Identify which cell holds the provided text, then report its (x, y) central coordinate. 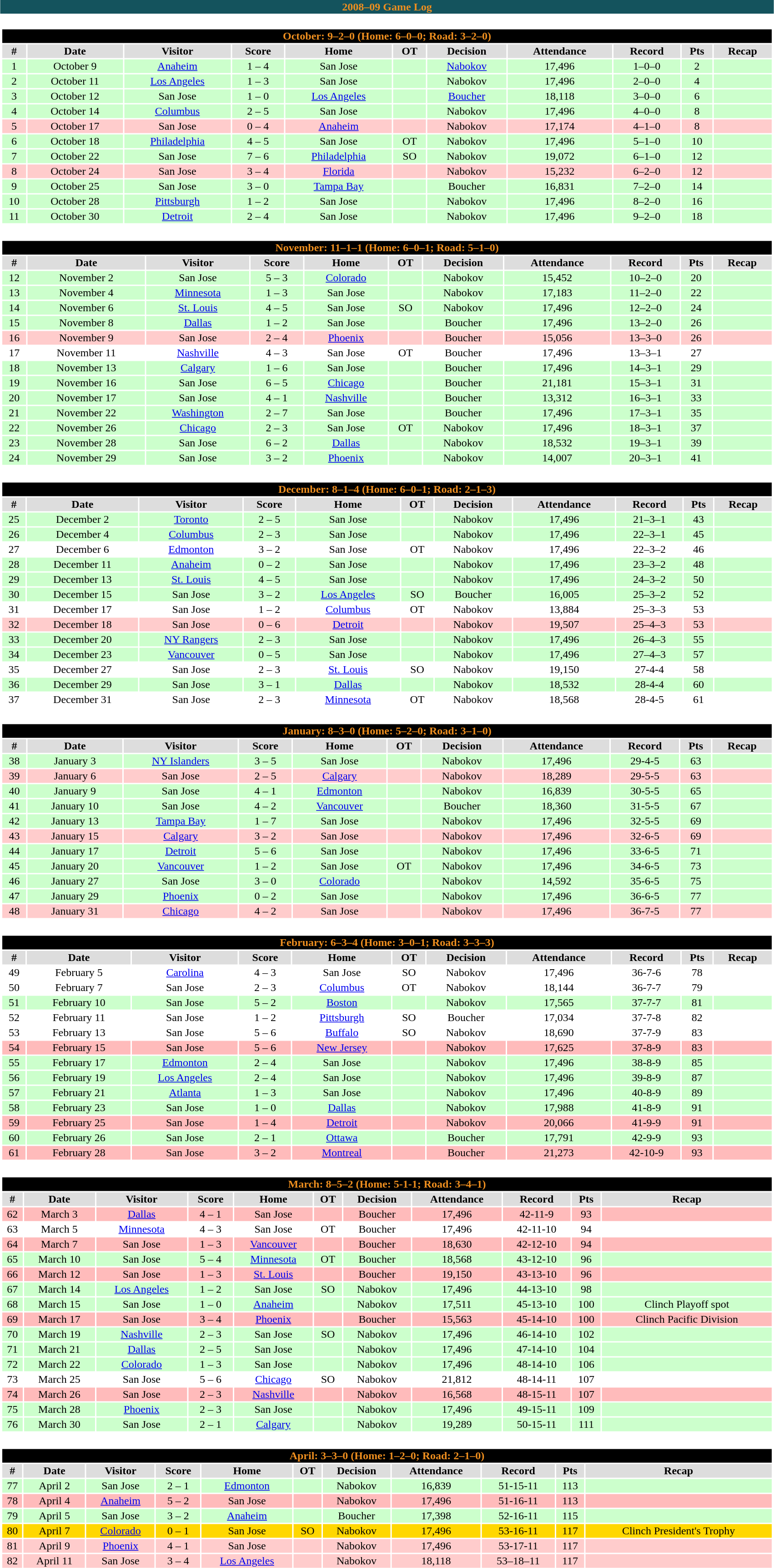
41-9-9 (646, 1123)
53-17-11 (518, 1546)
104 (586, 1349)
January: 8–3–0 (Home: 5–2–0; Road: 3–1–0) (387, 731)
15,452 (557, 278)
30 (14, 595)
October 28 (75, 202)
November 2 (86, 278)
5 (14, 126)
15 (14, 323)
October 14 (75, 111)
13 (14, 293)
7 (14, 156)
Toronto (191, 519)
NY Rangers (191, 639)
March 7 (59, 1244)
December 13 (83, 579)
5 – 3 (276, 278)
38-8-9 (646, 1062)
March 10 (59, 1259)
March 3 (59, 1214)
October 11 (75, 81)
42-9-9 (646, 1138)
November 8 (86, 323)
5 – 4 (211, 1259)
18,144 (558, 988)
November 17 (86, 398)
November 13 (86, 368)
28-4-4 (649, 685)
Ottawa (342, 1138)
70 (12, 1335)
15,563 (457, 1319)
28-4-5 (649, 699)
42-11-10 (537, 1229)
11 (14, 216)
March 12 (59, 1275)
November 9 (86, 338)
20,066 (558, 1123)
51-16-11 (518, 1501)
5–1–0 (647, 142)
37-7-7 (646, 1002)
1 (14, 66)
December 29 (83, 685)
18,630 (457, 1244)
0 – 4 (258, 126)
42-12-10 (537, 1244)
8–2–0 (647, 202)
59 (14, 1123)
3 (14, 96)
13,312 (557, 398)
46-14-10 (537, 1335)
32 (14, 625)
36-7-5 (645, 911)
February 10 (79, 1002)
40 (14, 791)
42-10-9 (646, 1153)
November 28 (86, 443)
32-6-5 (645, 836)
Boston (342, 1002)
25–3–2 (649, 595)
Clinch Playoff spot (687, 1305)
19,289 (457, 1425)
16,005 (564, 595)
April: 3–3–0 (Home: 1–2–0; Road: 2–1–0) (387, 1456)
October 18 (75, 142)
45-13-10 (537, 1305)
31-5-5 (645, 806)
10–2–0 (645, 278)
Clinch Pacific Division (687, 1319)
32-5-5 (645, 821)
March 19 (59, 1335)
39-8-9 (646, 1078)
51-15-11 (518, 1486)
March 5 (59, 1229)
1 – 7 (265, 821)
February 25 (79, 1123)
36-6-5 (645, 896)
36-7-7 (646, 988)
16,831 (559, 186)
7 – 6 (258, 156)
16–3–1 (645, 398)
6–2–0 (647, 172)
17,988 (558, 1108)
17–3–1 (645, 413)
March 28 (59, 1409)
3–0–0 (647, 96)
0 – 5 (270, 655)
3 – 1 (270, 685)
February: 6–3–4 (Home: 3–0–1; Road: 3–3–3) (387, 942)
21 (14, 413)
20–3–1 (645, 458)
37-8-9 (646, 1048)
December 15 (83, 595)
December 23 (83, 655)
January 29 (75, 896)
6–1–0 (647, 156)
40-8-9 (646, 1093)
November 16 (86, 383)
21–3–1 (649, 519)
26–4–3 (649, 639)
27–4–3 (649, 655)
December 18 (83, 625)
54 (14, 1048)
December 31 (83, 699)
November 29 (86, 458)
January 13 (75, 821)
17,565 (558, 1002)
October 22 (75, 156)
37-7-8 (646, 1018)
October 24 (75, 172)
87 (698, 1078)
36-7-6 (646, 972)
30-5-5 (645, 791)
November 4 (86, 293)
New Jersey (342, 1048)
76 (12, 1425)
January 9 (75, 791)
Montreal (342, 1153)
25–4–3 (649, 625)
February 23 (79, 1108)
11–2–0 (645, 293)
9 (14, 186)
January 6 (75, 776)
33-6-5 (645, 851)
January 17 (75, 851)
October 9 (75, 66)
January 27 (75, 881)
March 14 (59, 1289)
22–3–1 (649, 535)
March 17 (59, 1319)
15,232 (559, 172)
21,273 (558, 1153)
November 6 (86, 308)
March 30 (59, 1425)
April 4 (55, 1501)
December 11 (83, 565)
49-15-11 (537, 1409)
19 (14, 383)
53-16-11 (518, 1531)
28 (14, 565)
16,568 (457, 1395)
December 2 (83, 519)
18,690 (558, 1032)
4–1–0 (647, 126)
January 20 (75, 866)
13–3–1 (645, 353)
29-5-5 (645, 776)
February 7 (79, 988)
February 17 (79, 1062)
17 (14, 353)
February 5 (79, 972)
49 (14, 972)
52-16-11 (518, 1516)
53–18–11 (518, 1561)
December 27 (83, 669)
15–3–1 (645, 383)
23 (14, 443)
38 (14, 761)
44 (14, 851)
25–3–3 (649, 609)
October 25 (75, 186)
47-14-10 (537, 1349)
102 (586, 1335)
February 13 (79, 1032)
106 (586, 1365)
April 2 (55, 1486)
April 5 (55, 1516)
23–3–2 (649, 565)
14,007 (557, 458)
48-14-11 (537, 1379)
68 (12, 1305)
51 (14, 1002)
43-13-10 (537, 1275)
4–0–0 (647, 111)
22–3–2 (649, 549)
111 (586, 1425)
17,174 (559, 126)
February 15 (79, 1048)
13–2–0 (645, 323)
February 28 (79, 1153)
November: 11–1–1 (Home: 6–0–1; Road: 5–1–0) (387, 248)
44-13-10 (537, 1289)
November 26 (86, 428)
48-14-10 (537, 1365)
64 (12, 1244)
January 15 (75, 836)
19,072 (559, 156)
2008–09 Game Log (387, 7)
19–3–1 (645, 443)
17,625 (558, 1048)
42 (14, 821)
0 – 6 (270, 625)
37-7-9 (646, 1032)
March: 8–5–2 (Home: 5-1-1; Road: 3–4–1) (387, 1184)
April 11 (55, 1561)
45-14-10 (537, 1319)
14–3–1 (645, 368)
April 9 (55, 1546)
1–0–0 (647, 66)
February 19 (79, 1078)
17,183 (557, 293)
March 15 (59, 1305)
27-4-4 (649, 669)
48-15-11 (537, 1395)
February 26 (79, 1138)
41-8-9 (646, 1108)
24–3–2 (649, 579)
89 (698, 1093)
74 (12, 1395)
2 – 7 (276, 413)
25 (14, 519)
72 (12, 1365)
Atlanta (185, 1093)
19,507 (564, 625)
18–3–1 (645, 428)
December 4 (83, 535)
36 (14, 685)
6 – 2 (276, 443)
Clinch President's Trophy (679, 1531)
18,289 (557, 776)
December 17 (83, 609)
14,592 (557, 881)
66 (12, 1275)
January 3 (75, 761)
January 10 (75, 806)
April 7 (55, 1531)
56 (14, 1078)
2–0–0 (647, 81)
62 (12, 1214)
21,181 (557, 383)
December 6 (83, 549)
12–2–0 (645, 308)
February 11 (79, 1018)
October: 9–2–0 (Home: 6–0–0; Road: 3–2–0) (387, 36)
6 – 5 (276, 383)
November 11 (86, 353)
October 12 (75, 96)
1 – 6 (276, 368)
October 30 (75, 216)
35-6-5 (645, 881)
34-6-5 (645, 866)
43-12-10 (537, 1259)
March 26 (59, 1395)
50-15-11 (537, 1425)
34 (14, 655)
9–2–0 (647, 216)
NY Islanders (181, 761)
13–3–0 (645, 338)
47 (14, 896)
29-4-5 (645, 761)
80 (12, 1531)
7–2–0 (647, 186)
January 31 (75, 911)
109 (586, 1409)
15,056 (557, 338)
November 22 (86, 413)
0 – 1 (178, 1531)
17,398 (436, 1516)
December: 8–1–4 (Home: 6–0–1; Road: 2–1–3) (387, 489)
17,791 (558, 1138)
Carolina (185, 972)
March 22 (59, 1365)
98 (586, 1289)
October 17 (75, 126)
17,511 (457, 1305)
13,884 (564, 609)
17,034 (558, 1018)
Buffalo (342, 1032)
21,812 (457, 1379)
March 25 (59, 1379)
115 (570, 1516)
42-11-9 (537, 1214)
March 21 (59, 1349)
3 – 5 (265, 761)
Washington (198, 413)
December 20 (83, 639)
18,360 (557, 806)
February 21 (79, 1093)
Florida (338, 172)
85 (698, 1062)
